Provide the (x, y) coordinate of the cell's center where the given text is located.  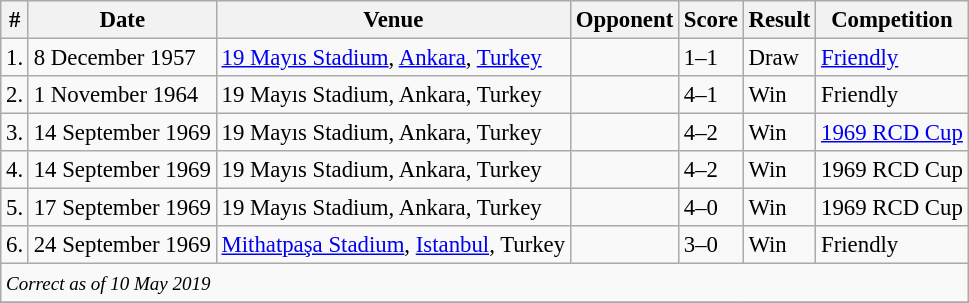
2. (15, 95)
1 November 1964 (122, 95)
8 December 1957 (122, 58)
1–1 (712, 58)
Draw (780, 58)
4. (15, 170)
Date (122, 20)
Competition (892, 20)
Correct as of 10 May 2019 (484, 283)
Mithatpaşa Stadium, Istanbul, Turkey (393, 245)
Result (780, 20)
Score (712, 20)
17 September 1969 (122, 208)
1. (15, 58)
5. (15, 208)
6. (15, 245)
Venue (393, 20)
# (15, 20)
4–0 (712, 208)
3. (15, 133)
24 September 1969 (122, 245)
3–0 (712, 245)
4–1 (712, 95)
Opponent (624, 20)
